Return (X, Y) of the center of cell containing provided text 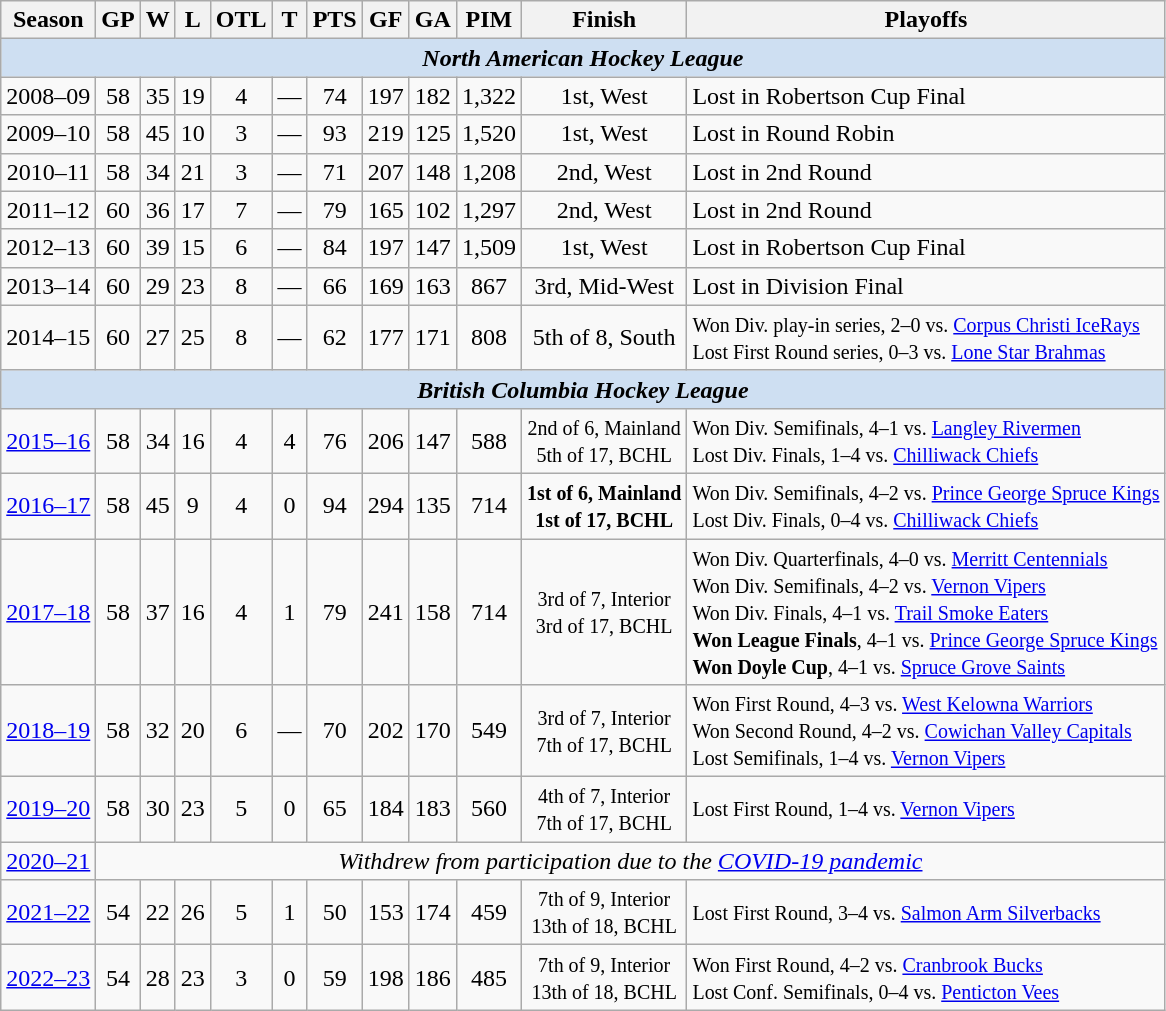
Lost First Round, 3–4 vs. Salmon Arm Silverbacks (926, 912)
2nd of 6, Mainland5th of 17, BCHL (604, 440)
3rd, Mid-West (604, 286)
867 (488, 286)
241 (386, 611)
2009–10 (48, 134)
Lost First Round, 1–4 vs. Vernon Vipers (926, 810)
1,322 (488, 96)
GA (432, 20)
50 (334, 912)
560 (488, 810)
102 (432, 210)
808 (488, 338)
1,509 (488, 248)
2022–23 (48, 978)
Lost in Round Robin (926, 134)
76 (334, 440)
186 (432, 978)
66 (334, 286)
459 (488, 912)
2015–16 (48, 440)
2019–20 (48, 810)
549 (488, 731)
2014–15 (48, 338)
Won First Round, 4–2 vs. Cranbrook BucksLost Conf. Semifinals, 0–4 vs. Penticton Vees (926, 978)
British Columbia Hockey League (583, 389)
Playoffs (926, 20)
94 (334, 506)
177 (386, 338)
198 (386, 978)
71 (334, 172)
184 (386, 810)
485 (488, 978)
North American Hockey League (583, 58)
207 (386, 172)
28 (158, 978)
65 (334, 810)
84 (334, 248)
202 (386, 731)
206 (386, 440)
2018–19 (48, 731)
Finish (604, 20)
T (290, 20)
21 (192, 172)
2008–09 (48, 96)
39 (158, 248)
3rd of 7, Interior3rd of 17, BCHL (604, 611)
4th of 7, Interior7th of 17, BCHL (604, 810)
PIM (488, 20)
1,297 (488, 210)
19 (192, 96)
29 (158, 286)
25 (192, 338)
163 (432, 286)
148 (432, 172)
62 (334, 338)
Won Div. Semifinals, 4–2 vs. Prince George Spruce KingsLost Div. Finals, 0–4 vs. Chilliwack Chiefs (926, 506)
170 (432, 731)
2016–17 (48, 506)
Won Div. play-in series, 2–0 vs. Corpus Christi IceRaysLost First Round series, 0–3 vs. Lone Star Brahmas (926, 338)
35 (158, 96)
Season (48, 20)
165 (386, 210)
125 (432, 134)
2012–13 (48, 248)
158 (432, 611)
20 (192, 731)
169 (386, 286)
37 (158, 611)
2013–14 (48, 286)
2011–12 (48, 210)
2021–22 (48, 912)
1st of 6, Mainland1st of 17, BCHL (604, 506)
59 (334, 978)
Withdrew from participation due to the COVID-19 pandemic (630, 861)
W (158, 20)
26 (192, 912)
2010–11 (48, 172)
17 (192, 210)
GP (118, 20)
Won First Round, 4–3 vs. West Kelowna WarriorsWon Second Round, 4–2 vs. Cowichan Valley CapitalsLost Semifinals, 1–4 vs. Vernon Vipers (926, 731)
1,208 (488, 172)
PTS (334, 20)
588 (488, 440)
74 (334, 96)
15 (192, 248)
174 (432, 912)
7 (241, 210)
171 (432, 338)
32 (158, 731)
3rd of 7, Interior7th of 17, BCHL (604, 731)
22 (158, 912)
5th of 8, South (604, 338)
219 (386, 134)
93 (334, 134)
L (192, 20)
10 (192, 134)
2020–21 (48, 861)
70 (334, 731)
GF (386, 20)
36 (158, 210)
30 (158, 810)
294 (386, 506)
Lost in Division Final (926, 286)
2017–18 (48, 611)
135 (432, 506)
153 (386, 912)
27 (158, 338)
OTL (241, 20)
9 (192, 506)
182 (432, 96)
1,520 (488, 134)
183 (432, 810)
Won Div. Semifinals, 4–1 vs. Langley RivermenLost Div. Finals, 1–4 vs. Chilliwack Chiefs (926, 440)
